Extract the [X, Y] coordinate from the center of the cell holding the provided text.  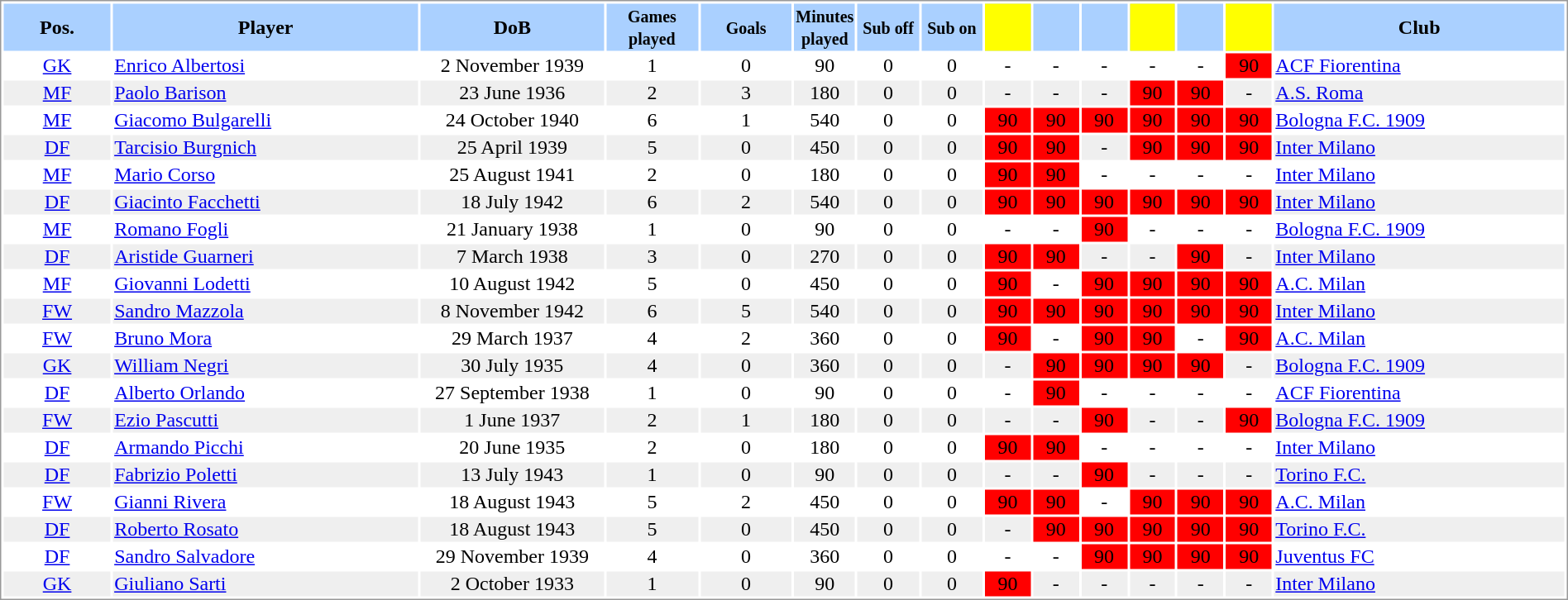
Gianni Rivera [266, 502]
Fabrizio Poletti [266, 475]
Giacinto Facchetti [266, 202]
Juventus FC [1419, 556]
21 January 1938 [513, 229]
8 November 1942 [513, 312]
25 April 1939 [513, 148]
2 November 1939 [513, 65]
Enrico Albertosi [266, 65]
27 September 1938 [513, 393]
7 March 1938 [513, 257]
Romano Fogli [266, 229]
18 July 1942 [513, 202]
23 June 1936 [513, 93]
Goals [746, 26]
Club [1419, 26]
Sandro Mazzola [266, 312]
29 March 1937 [513, 338]
1 June 1937 [513, 421]
Giacomo Bulgarelli [266, 120]
Sub off [888, 26]
Giovanni Lodetti [266, 283]
24 October 1940 [513, 120]
2 October 1933 [513, 584]
Minutesplayed [825, 26]
Armando Picchi [266, 447]
Ezio Pascutti [266, 421]
13 July 1943 [513, 475]
30 July 1935 [513, 366]
Tarcisio Burgnich [266, 148]
Pos. [56, 26]
29 November 1939 [513, 556]
10 August 1942 [513, 283]
Alberto Orlando [266, 393]
Gamesplayed [652, 26]
Player [266, 26]
25 August 1941 [513, 174]
A.S. Roma [1419, 93]
Giuliano Sarti [266, 584]
Paolo Barison [266, 93]
20 June 1935 [513, 447]
270 [825, 257]
Bruno Mora [266, 338]
Aristide Guarneri [266, 257]
William Negri [266, 366]
Roberto Rosato [266, 530]
Sandro Salvadore [266, 556]
DoB [513, 26]
Mario Corso [266, 174]
Sub on [952, 26]
